Search for the cell housing the specified text and yield its [x, y] center coordinate. 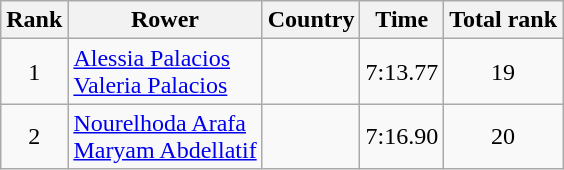
Country [311, 20]
Alessia PalaciosValeria Palacios [165, 72]
Nourelhoda ArafaMaryam Abdellatif [165, 136]
Rower [165, 20]
Total rank [504, 20]
7:16.90 [402, 136]
7:13.77 [402, 72]
20 [504, 136]
Time [402, 20]
1 [34, 72]
19 [504, 72]
2 [34, 136]
Rank [34, 20]
